Identify which cell holds the provided text, then report its [X, Y] central coordinate. 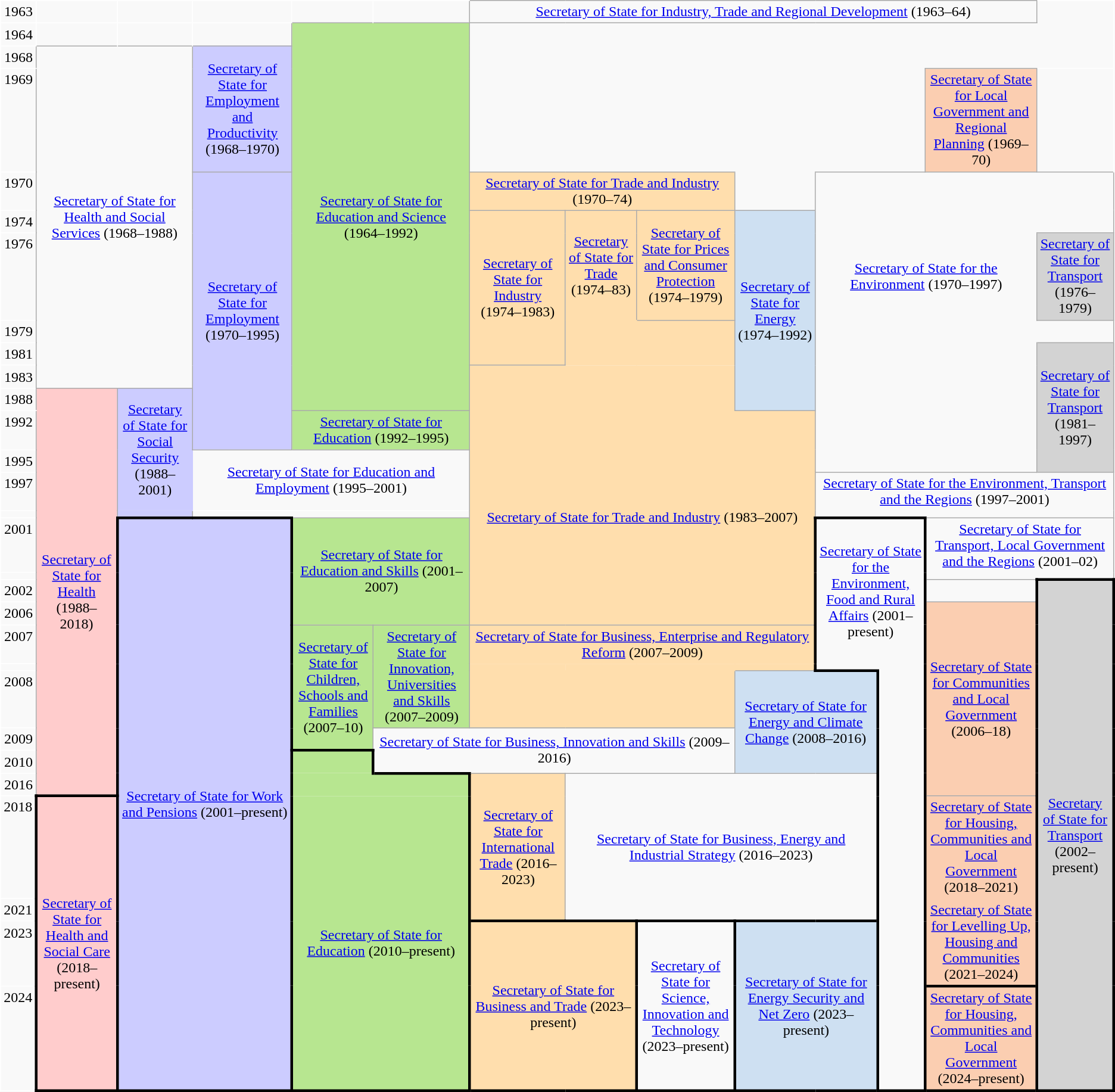
1970 [19, 191]
Secretary of State for Education and Employment (1995–2001) [331, 480]
Secretary of State for Health and Social Services (1968–1988) [114, 217]
Secretary of State for Health (1988–2018) [77, 592]
Secretary of State for Education and Science (1964–1992) [381, 217]
Secretary of State for Children, Schools and Families (2007–10) [332, 687]
Secretary of State for Trade and Industry (1970–74) [602, 191]
2016 [19, 785]
Secretary of State for Business, Enterprise and Regulatory Reform (2007–2009) [643, 645]
Secretary of State for Levelling Up, Housing and Communities (2021–2024) [981, 942]
2009 [19, 739]
1969 [19, 120]
Secretary of State for Transport (1981–1997) [1074, 407]
Secretary of State for Employment (1970–1995) [243, 310]
2010 [19, 762]
1995 [19, 461]
Secretary of State for Communities and Local Government (2006–18) [981, 699]
Secretary of State for Health and Social Care (2018–present) [77, 944]
1974 [19, 222]
1997 [19, 491]
Secretary of State for Energy Security and Net Zero (2023–present) [806, 1006]
Secretary of State for Innovation, Universities and Skills (2007–2009) [422, 677]
Secretary of State for Housing, Communities and Local Government (2024–present) [981, 1038]
1964 [19, 35]
Secretary of State for Trade (1974–83) [600, 265]
1983 [19, 377]
1963 [19, 12]
Secretary of State for the Environment, Transport and the Regions (1997–2001) [964, 491]
1979 [19, 331]
Secretary of State for Housing, Communities and Local Government (2018–2021) [981, 847]
Secretary of State for Business and Trade (2023–present) [553, 1006]
Secretary of State for Education and Skills (2001–2007) [381, 571]
Secretary of State for Trade and Industry (1983–2007) [643, 517]
2007 [19, 645]
Secretary of State for Work and Pensions (2001–present) [205, 804]
2001 [19, 545]
2024 [19, 1038]
Secretary of State for Transport (1976–1979) [1074, 276]
Secretary of State for Business, Innovation and Skills (2009–2016) [554, 751]
Secretary of State for Energy and Climate Change (2008–2016) [806, 722]
Secretary of State for Education (1992–1995) [381, 430]
1968 [19, 57]
Secretary of State for the Environment, Food and Rural Affairs (2001–present) [871, 590]
2018 [19, 847]
1981 [19, 354]
Secretary of State for the Environment (1970–1997) [926, 276]
1976 [19, 276]
2002 [19, 591]
2008 [19, 699]
Secretary of State for Business, Energy and Industrial Strategy (2016–2023) [721, 847]
Secretary of State for Industry (1974–1983) [518, 288]
Secretary of State for Education (2010–present) [381, 944]
Secretary of State for Industry, Trade and Regional Development (1963–64) [753, 12]
Secretary of State for Transport (2002–present) [1074, 835]
Secretary of State for Social Security (1988–2001) [155, 449]
Secretary of State for Energy (1974–1992) [775, 310]
2006 [19, 614]
1992 [19, 430]
Secretary of State for International Trade (2016–2023) [518, 847]
Secretary of State for Science, Innovation and Technology (2023–present) [686, 1006]
2021 [19, 910]
Secretary of State for Prices and Consumer Protection (1974–1979) [686, 265]
Secretary of State for Transport, Local Government and the Regions (2001–02) [1020, 545]
Secretary of State for Employment and Productivity (1968–1970) [243, 108]
Secretary of State for Local Government and Regional Planning (1969–70) [981, 120]
2023 [19, 953]
1988 [19, 399]
